Scan for the cell matching the given text and deliver its (X, Y) coordinate at center. 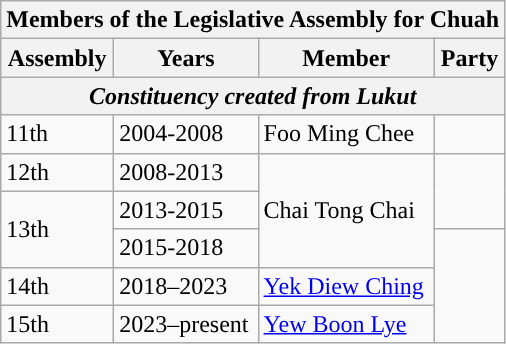
Yek Diew Ching (346, 286)
2004-2008 (186, 134)
2018–2023 (186, 286)
2008-2013 (186, 172)
Yew Boon Lye (346, 324)
11th (58, 134)
2023–present (186, 324)
Party (469, 58)
Years (186, 58)
2015-2018 (186, 248)
Assembly (58, 58)
14th (58, 286)
13th (58, 229)
12th (58, 172)
2013-2015 (186, 210)
Foo Ming Chee (346, 134)
Chai Tong Chai (346, 210)
15th (58, 324)
Member (346, 58)
Members of the Legislative Assembly for Chuah (253, 20)
Constituency created from Lukut (253, 96)
